Capture the cell that displays the provided text and extract its [X, Y] central coordinate. 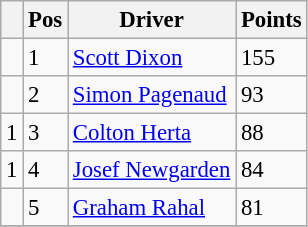
Pos [46, 20]
Points [272, 20]
93 [272, 95]
84 [272, 170]
Driver [152, 20]
88 [272, 133]
4 [46, 170]
Scott Dixon [152, 58]
Colton Herta [152, 133]
155 [272, 58]
Josef Newgarden [152, 170]
Simon Pagenaud [152, 95]
Graham Rahal [152, 208]
3 [46, 133]
2 [46, 95]
5 [46, 208]
81 [272, 208]
